Output the (X, Y) coordinate of the center of the cell containing the given text.  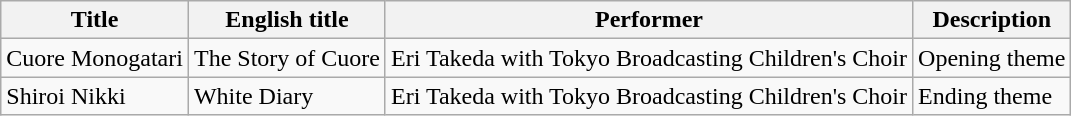
Performer (648, 20)
English title (286, 20)
The Story of Cuore (286, 58)
White Diary (286, 96)
Shiroi Nikki (95, 96)
Title (95, 20)
Cuore Monogatari (95, 58)
Opening theme (992, 58)
Ending theme (992, 96)
Description (992, 20)
